Output the [X, Y] coordinate of the center of the cell containing the given text.  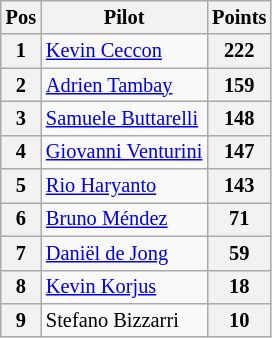
Adrien Tambay [124, 85]
Rio Haryanto [124, 186]
Kevin Korjus [124, 287]
Kevin Ceccon [124, 51]
Bruno Méndez [124, 219]
Stefano Bizzarri [124, 320]
59 [239, 253]
222 [239, 51]
7 [21, 253]
Daniël de Jong [124, 253]
Samuele Buttarelli [124, 118]
2 [21, 85]
Pilot [124, 17]
Pos [21, 17]
71 [239, 219]
3 [21, 118]
6 [21, 219]
148 [239, 118]
Points [239, 17]
10 [239, 320]
1 [21, 51]
4 [21, 152]
143 [239, 186]
147 [239, 152]
9 [21, 320]
Giovanni Venturini [124, 152]
8 [21, 287]
159 [239, 85]
5 [21, 186]
18 [239, 287]
